Extract the (x, y) coordinate from the center of the cell holding the provided text.  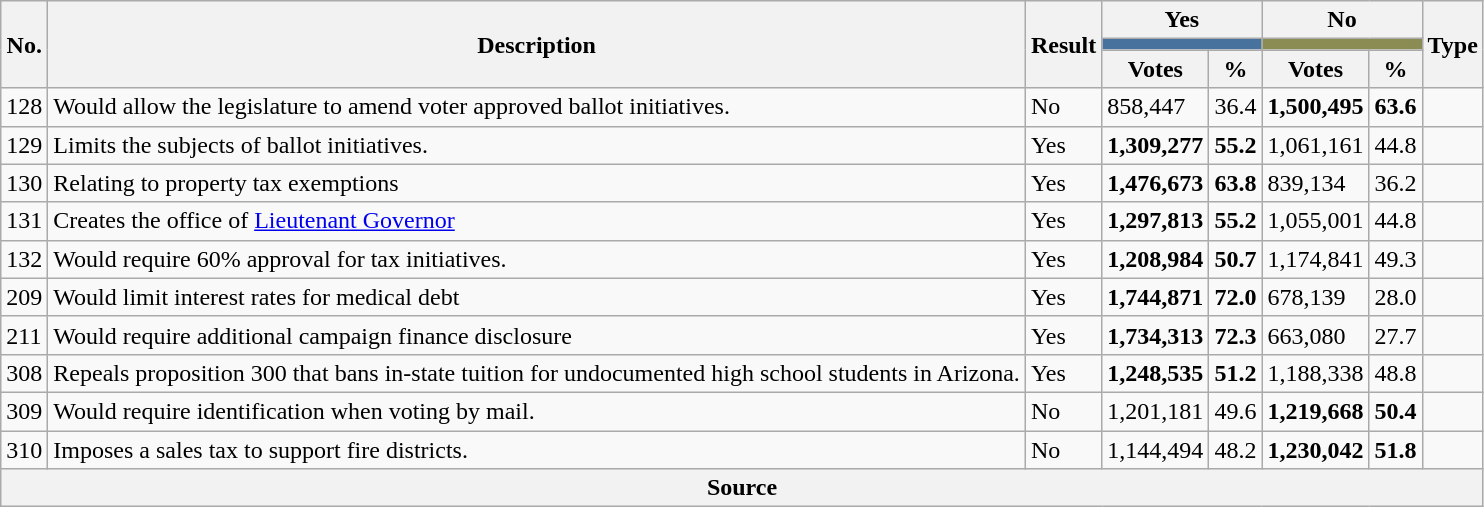
49.3 (1396, 259)
1,744,871 (1156, 297)
72.0 (1236, 297)
1,201,181 (1156, 411)
1,309,277 (1156, 145)
1,188,338 (1316, 373)
27.7 (1396, 335)
50.4 (1396, 411)
28.0 (1396, 297)
Description (537, 44)
309 (24, 411)
310 (24, 449)
72.3 (1236, 335)
51.2 (1236, 373)
Result (1063, 44)
678,139 (1316, 297)
48.8 (1396, 373)
1,174,841 (1316, 259)
839,134 (1316, 183)
131 (24, 221)
1,061,161 (1316, 145)
130 (24, 183)
48.2 (1236, 449)
Would allow the legislature to amend voter approved ballot initiatives. (537, 107)
Imposes a sales tax to support fire districts. (537, 449)
51.8 (1396, 449)
1,297,813 (1156, 221)
Type (1452, 44)
1,219,668 (1316, 411)
Limits the subjects of ballot initiatives. (537, 145)
211 (24, 335)
1,208,984 (1156, 259)
Would limit interest rates for medical debt (537, 297)
36.4 (1236, 107)
Source (742, 488)
858,447 (1156, 107)
1,055,001 (1316, 221)
Would require identification when voting by mail. (537, 411)
1,500,495 (1316, 107)
308 (24, 373)
132 (24, 259)
Repeals proposition 300 that bans in-state tuition for undocumented high school students in Arizona. (537, 373)
129 (24, 145)
Would require 60% approval for tax initiatives. (537, 259)
1,144,494 (1156, 449)
128 (24, 107)
Would require additional campaign finance disclosure (537, 335)
1,230,042 (1316, 449)
49.6 (1236, 411)
36.2 (1396, 183)
No. (24, 44)
63.8 (1236, 183)
1,734,313 (1156, 335)
1,476,673 (1156, 183)
1,248,535 (1156, 373)
Creates the office of Lieutenant Governor (537, 221)
663,080 (1316, 335)
63.6 (1396, 107)
209 (24, 297)
Relating to property tax exemptions (537, 183)
50.7 (1236, 259)
